Return the (X, Y) coordinate for the center point of the cell that contains the specified text.  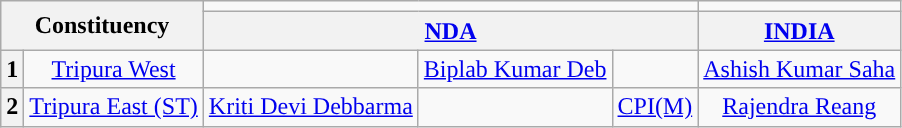
Kriti Devi Debbarma (310, 107)
Biplab Kumar Deb (515, 69)
Ashish Kumar Saha (800, 69)
NDA (450, 31)
Constituency (102, 26)
2 (12, 107)
1 (12, 69)
Tripura East (ST) (114, 107)
Tripura West (114, 69)
CPI(M) (655, 107)
Rajendra Reang (800, 107)
INDIA (800, 31)
